Pinpoint the cell where the given text exists, returning its (X, Y) midpoint coordinate. 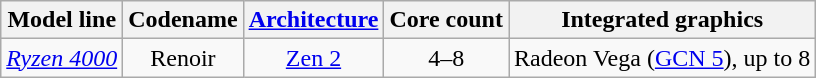
Integrated graphics (662, 20)
Core count (446, 20)
Ryzen 4000 (62, 58)
4–8 (446, 58)
Architecture (314, 20)
Zen 2 (314, 58)
Renoir (183, 58)
Radeon Vega (GCN 5), up to 8 (662, 58)
Codename (183, 20)
Model line (62, 20)
